Locate the cell with the specified text and output its [X, Y] center coordinate. 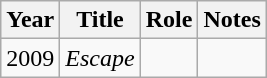
Notes [232, 20]
Year [30, 20]
Role [169, 20]
2009 [30, 58]
Escape [100, 58]
Title [100, 20]
